Provide the (x, y) coordinate of the cell's center where the given text is located.  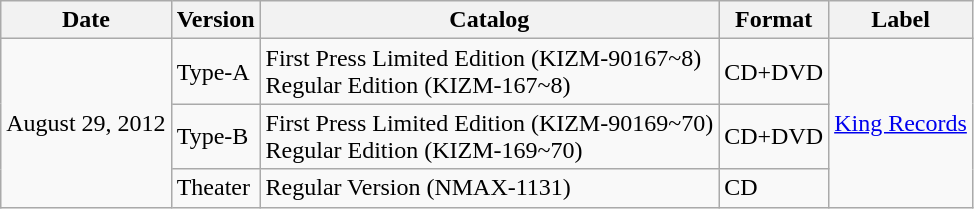
First Press Limited Edition (KIZM-90167~8)Regular Edition (KIZM-167~8) (490, 72)
Version (216, 20)
Format (774, 20)
King Records (901, 123)
Type-A (216, 72)
Label (901, 20)
Type-B (216, 136)
CD (774, 188)
Date (86, 20)
First Press Limited Edition (KIZM-90169~70)Regular Edition (KIZM-169~70) (490, 136)
Regular Version (NMAX-1131) (490, 188)
Theater (216, 188)
Catalog (490, 20)
August 29, 2012 (86, 123)
